Provide the (x, y) coordinate of the cell's center where the given text is located.  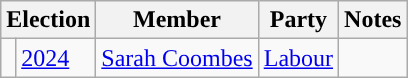
2024 (56, 58)
Party (298, 20)
Election (48, 20)
Sarah Coombes (177, 58)
Notes (373, 20)
Labour (298, 58)
Member (177, 20)
